Scan for the cell matching the given text and deliver its [X, Y] coordinate at center. 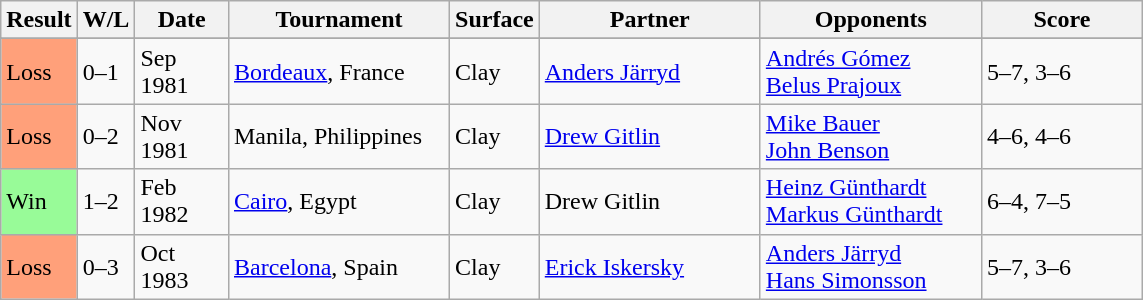
Andrés Gómez Belus Prajoux [870, 72]
Cairo, Egypt [338, 202]
Score [1062, 20]
0–3 [106, 266]
4–6, 4–6 [1062, 136]
Sep 1981 [182, 72]
Surface [495, 20]
Result [39, 20]
Barcelona, Spain [338, 266]
6–4, 7–5 [1062, 202]
Mike Bauer John Benson [870, 136]
Opponents [870, 20]
0–1 [106, 72]
Oct 1983 [182, 266]
Win [39, 202]
1–2 [106, 202]
0–2 [106, 136]
Partner [650, 20]
Bordeaux, France [338, 72]
Anders Järryd [650, 72]
Nov 1981 [182, 136]
Tournament [338, 20]
Heinz Günthardt Markus Günthardt [870, 202]
Date [182, 20]
Manila, Philippines [338, 136]
W/L [106, 20]
Anders Järryd Hans Simonsson [870, 266]
Erick Iskersky [650, 266]
Feb 1982 [182, 202]
